Pinpoint the cell where the given text exists, returning its [X, Y] midpoint coordinate. 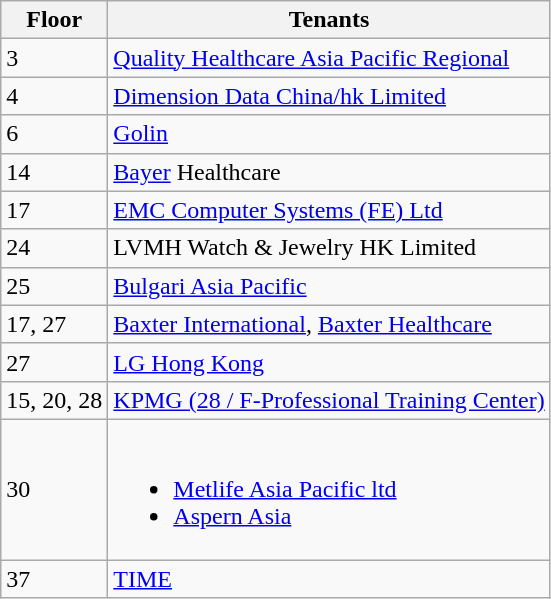
17, 27 [54, 324]
25 [54, 286]
Tenants [329, 20]
Golin [329, 134]
Floor [54, 20]
EMC Computer Systems (FE) Ltd [329, 210]
17 [54, 210]
KPMG (28 / F-Professional Training Center) [329, 400]
37 [54, 579]
Metlife Asia Pacific ltdAspern Asia [329, 489]
Quality Healthcare Asia Pacific Regional [329, 58]
Bulgari Asia Pacific [329, 286]
14 [54, 172]
4 [54, 96]
Baxter International, Baxter Healthcare [329, 324]
Bayer Healthcare [329, 172]
30 [54, 489]
15, 20, 28 [54, 400]
LVMH Watch & Jewelry HK Limited [329, 248]
24 [54, 248]
LG Hong Kong [329, 362]
3 [54, 58]
27 [54, 362]
TIME [329, 579]
6 [54, 134]
Dimension Data China/hk Limited [329, 96]
